Determine the [x, y] coordinate at the center of the cell enclosing the given text.  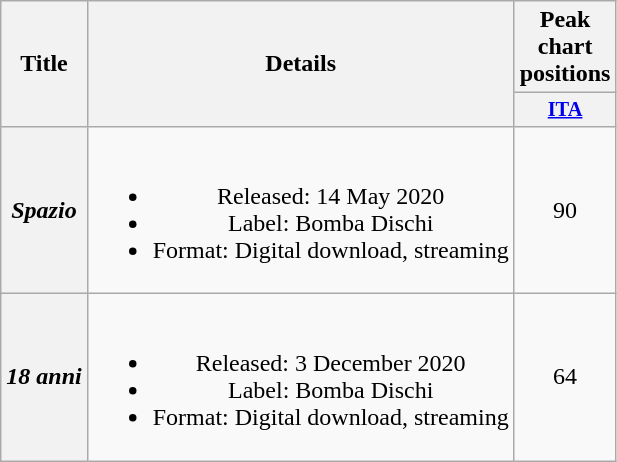
Peak chart positions [565, 47]
64 [565, 378]
ITA [565, 110]
Details [300, 64]
18 anni [44, 378]
90 [565, 210]
Title [44, 64]
Released: 14 May 2020Label: Bomba DischiFormat: Digital download, streaming [300, 210]
Spazio [44, 210]
Released: 3 December 2020Label: Bomba DischiFormat: Digital download, streaming [300, 378]
